Find where the given text appears and provide that cell's center as [X, Y] coordinate. 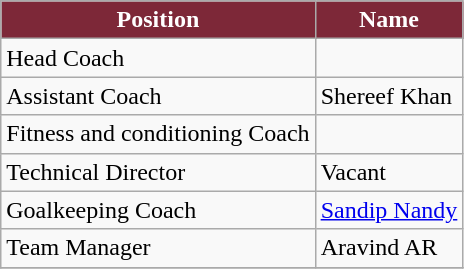
Assistant Coach [158, 96]
Shereef Khan [389, 96]
Aravind AR [389, 248]
Sandip Nandy [389, 210]
Goalkeeping Coach [158, 210]
Technical Director [158, 172]
Position [158, 20]
Head Coach [158, 58]
Team Manager [158, 248]
Vacant [389, 172]
Fitness and conditioning Coach [158, 134]
Name [389, 20]
